Return the (x, y) coordinate for the center point of the cell that contains the specified text.  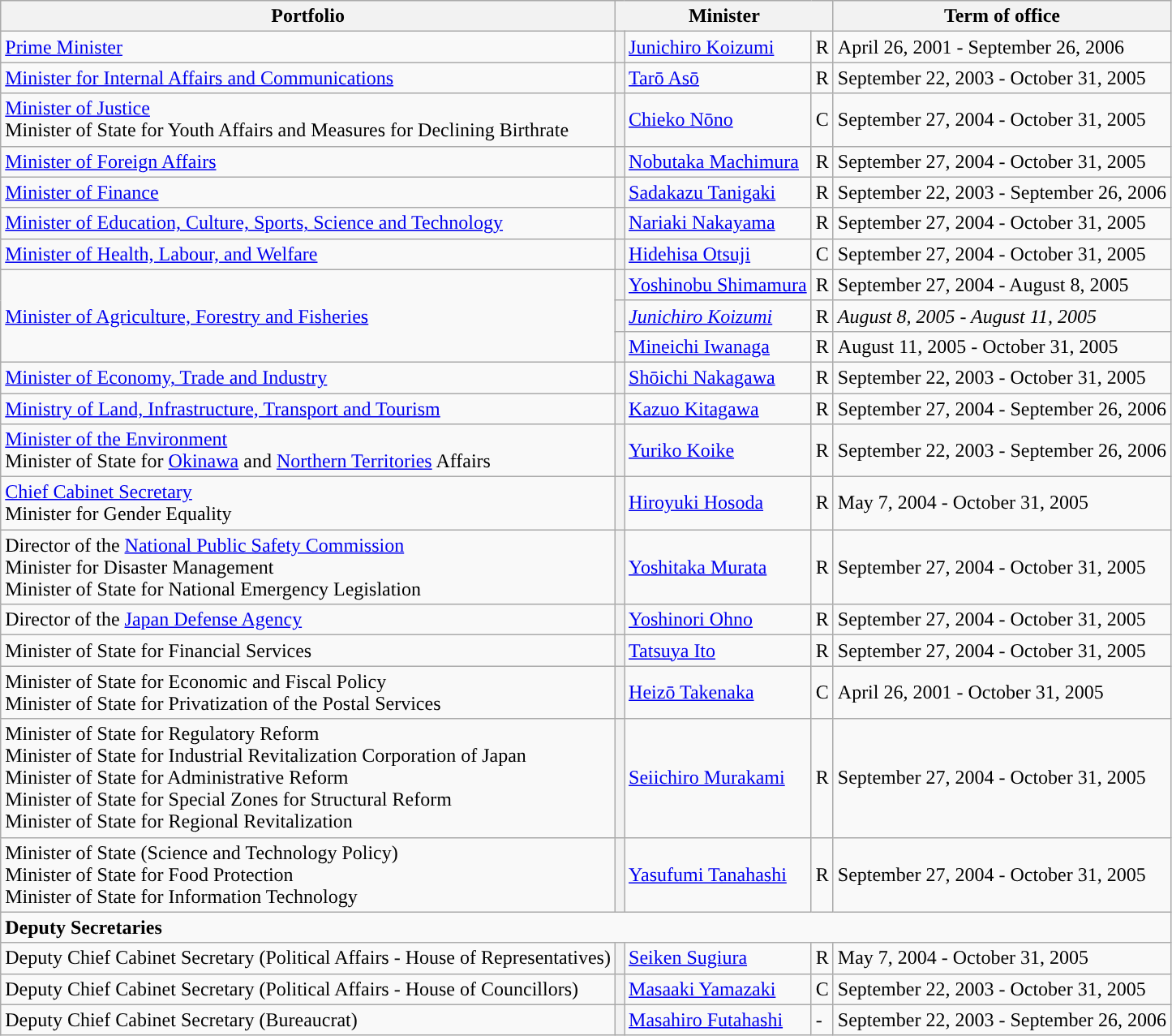
September 27, 2004 - August 8, 2005 (1002, 285)
Minister of Finance (308, 192)
Tatsuya Ito (719, 651)
Hidehisa Otsuji (719, 254)
April 26, 2001 - October 31, 2005 (1002, 693)
Yoshitaka Murata (719, 567)
Deputy Chief Cabinet Secretary (Political Affairs - House of Representatives) (308, 958)
Director of the National Public Safety Commission Minister for Disaster Management Minister of State for National Emergency Legislation (308, 567)
Minister of Health, Labour, and Welfare (308, 254)
Minister of Agriculture, Forestry and Fisheries (308, 316)
Shōichi Nakagawa (719, 377)
Director of the Japan Defense Agency (308, 620)
Portfolio (308, 16)
Nariaki Nakayama (719, 223)
Kazuo Kitagawa (719, 408)
Minister of Economy, Trade and Industry (308, 377)
- (822, 1020)
Minister of Education, Culture, Sports, Science and Technology (308, 223)
Deputy Chief Cabinet Secretary (Political Affairs - House of Councillors) (308, 989)
Minister of the Environment Minister of State for Okinawa and Northern Territories Affairs (308, 451)
Masaaki Yamazaki (719, 989)
Minister of Foreign Affairs (308, 161)
Masahiro Futahashi (719, 1020)
Minister of State (Science and Technology Policy) Minister of State for Food Protection Minister of State for Information Technology (308, 875)
Mineichi Iwanaga (719, 346)
Seiken Sugiura (719, 958)
April 26, 2001 - September 26, 2006 (1002, 47)
Nobutaka Machimura (719, 161)
Minister for Internal Affairs and Communications (308, 78)
Minister of State for Economic and Fiscal Policy Minister of State for Privatization of the Postal Services (308, 693)
Deputy Chief Cabinet Secretary (Bureaucrat) (308, 1020)
Yasufumi Tanahashi (719, 875)
Yuriko Koike (719, 451)
Yoshinori Ohno (719, 620)
Tarō Asō (719, 78)
Minister of State for Financial Services (308, 651)
Ministry of Land, Infrastructure, Transport and Tourism (308, 408)
Deputy Secretaries (586, 927)
August 11, 2005 - October 31, 2005 (1002, 346)
Yoshinobu Shimamura (719, 285)
Chief Cabinet Secretary Minister for Gender Equality (308, 503)
Sadakazu Tanigaki (719, 192)
Prime Minister (308, 47)
September 27, 2004 - September 26, 2006 (1002, 408)
Term of office (1002, 16)
August 8, 2005 - August 11, 2005 (1002, 316)
Minister (723, 16)
Hiroyuki Hosoda (719, 503)
Chieko Nōno (719, 120)
Seiichiro Murakami (719, 778)
Minister of Justice Minister of State for Youth Affairs and Measures for Declining Birthrate (308, 120)
Heizō Takenaka (719, 693)
